Return the (x, y) coordinate for the center point of the cell that contains the specified text.  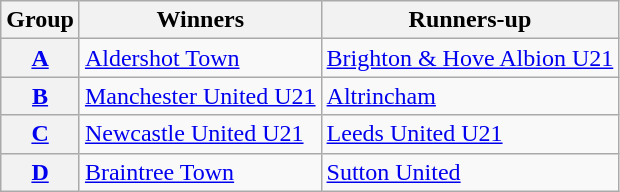
Braintree Town (200, 172)
Sutton United (470, 172)
Leeds United U21 (470, 134)
Manchester United U21 (200, 96)
Runners-up (470, 20)
Altrincham (470, 96)
Group (40, 20)
Newcastle United U21 (200, 134)
A (40, 58)
D (40, 172)
Winners (200, 20)
B (40, 96)
C (40, 134)
Aldershot Town (200, 58)
Brighton & Hove Albion U21 (470, 58)
